Search for the cell housing the specified text and yield its [X, Y] center coordinate. 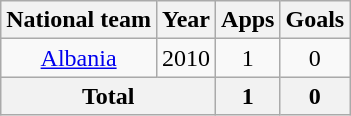
Total [108, 96]
Goals [315, 20]
National team [79, 20]
Albania [79, 58]
Apps [248, 20]
2010 [186, 58]
Year [186, 20]
